Determine the (X, Y) coordinate at the center of the cell enclosing the given text.  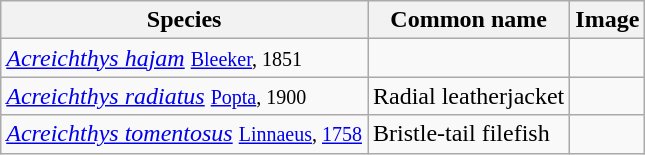
Common name (469, 20)
Radial leatherjacket (469, 96)
Acreichthys hajam Bleeker, 1851 (184, 58)
Species (184, 20)
Acreichthys radiatus Popta, 1900 (184, 96)
Bristle-tail filefish (469, 134)
Image (608, 20)
Acreichthys tomentosus Linnaeus, 1758 (184, 134)
